Extract the (X, Y) coordinate from the center of the cell holding the provided text.  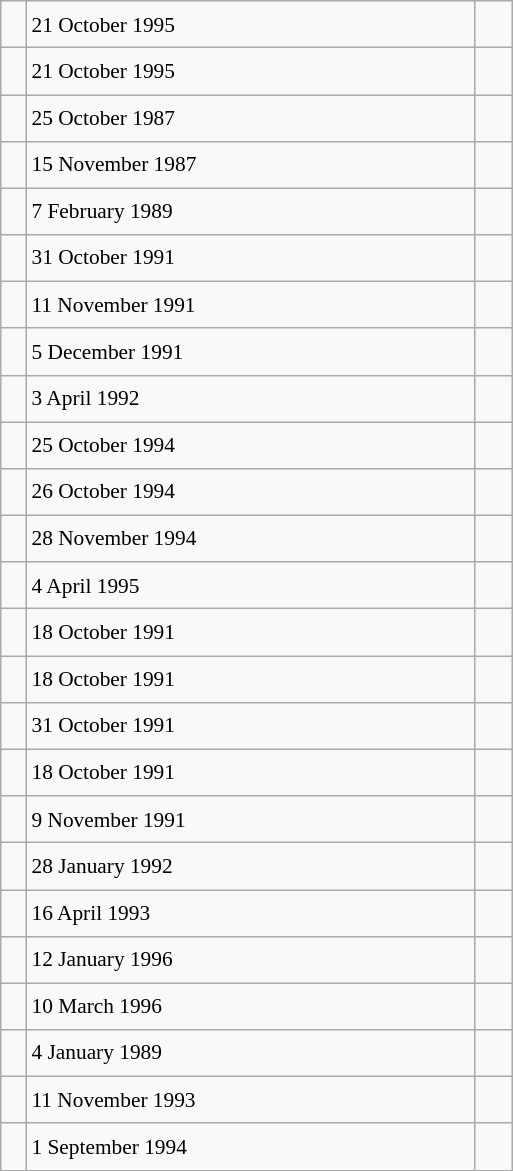
12 January 1996 (250, 960)
25 October 1994 (250, 446)
16 April 1993 (250, 914)
28 November 1994 (250, 538)
28 January 1992 (250, 866)
4 April 1995 (250, 586)
26 October 1994 (250, 492)
15 November 1987 (250, 164)
7 February 1989 (250, 212)
25 October 1987 (250, 118)
4 January 1989 (250, 1054)
9 November 1991 (250, 820)
5 December 1991 (250, 352)
1 September 1994 (250, 1146)
11 November 1993 (250, 1100)
11 November 1991 (250, 306)
3 April 1992 (250, 398)
10 March 1996 (250, 1006)
